For the text-containing cell, return its midpoint in (x, y) coordinate format. 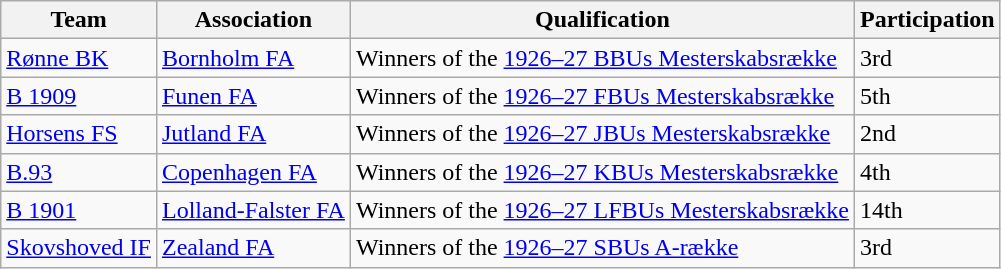
Association (253, 20)
Winners of the 1926–27 BBUs Mesterskabsrække (602, 58)
B 1909 (79, 96)
Lolland-Falster FA (253, 210)
B.93 (79, 172)
Bornholm FA (253, 58)
14th (927, 210)
4th (927, 172)
Winners of the 1926–27 LFBUs Mesterskabsrække (602, 210)
Winners of the 1926–27 JBUs Mesterskabsrække (602, 134)
Jutland FA (253, 134)
B 1901 (79, 210)
Skovshoved IF (79, 248)
Winners of the 1926–27 KBUs Mesterskabsrække (602, 172)
5th (927, 96)
2nd (927, 134)
Winners of the 1926–27 FBUs Mesterskabsrække (602, 96)
Funen FA (253, 96)
Copenhagen FA (253, 172)
Horsens FS (79, 134)
Participation (927, 20)
Winners of the 1926–27 SBUs A-række (602, 248)
Zealand FA (253, 248)
Team (79, 20)
Qualification (602, 20)
Rønne BK (79, 58)
